Return (X, Y) of the center of cell containing provided text 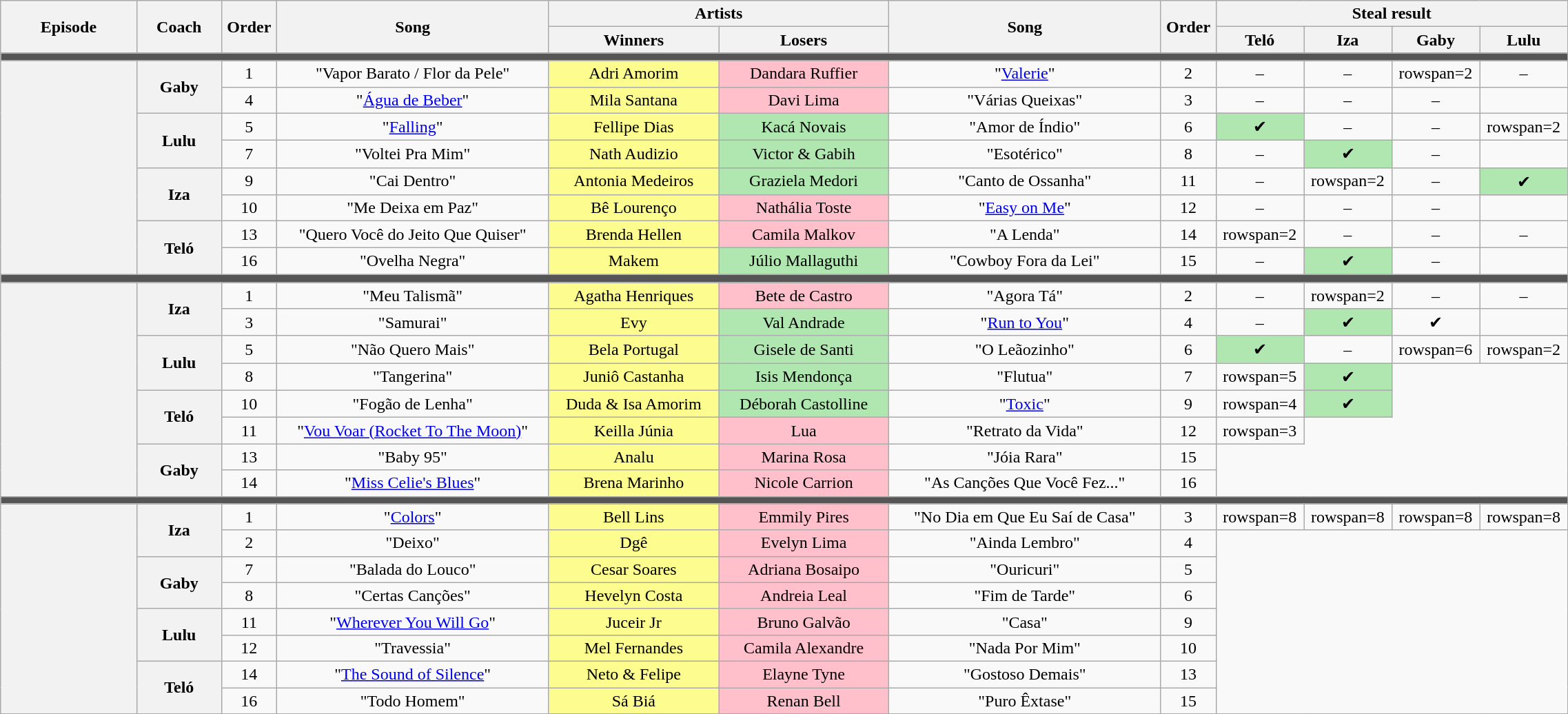
"The Sound of Silence" (412, 674)
Coach (179, 27)
Marina Rosa (804, 457)
Lua (804, 431)
Makem (634, 261)
Fellipe Dias (634, 127)
Val Andrade (804, 323)
"Nada Por Mim" (1024, 648)
Keilla Júnia (634, 431)
Graziela Medori (804, 181)
"Certas Canções" (412, 595)
"Fim de Tarde" (1024, 595)
"Esotérico" (1024, 154)
Juniô Castanha (634, 377)
"Retrato da Vida" (1024, 431)
Brena Marinho (634, 483)
"Fogão de Lenha" (412, 404)
"O Leãozinho" (1024, 349)
"Meu Talismã" (412, 296)
"Cai Dentro" (412, 181)
Agatha Henriques (634, 296)
Bell Lins (634, 517)
"Wherever You Will Go" (412, 622)
"Ovelha Negra" (412, 261)
"Jóia Rara" (1024, 457)
"Falling" (412, 127)
Steal result (1392, 14)
Nathália Toste (804, 208)
Nicole Carrion (804, 483)
Nath Audizio (634, 154)
Camila Alexandre (804, 648)
Losers (804, 40)
Sá Biá (634, 701)
"Casa" (1024, 622)
Renan Bell (804, 701)
"Miss Celie's Blues" (412, 483)
Gisele de Santi (804, 349)
Elayne Tyne (804, 674)
"Valerie" (1024, 74)
"Balada do Louco" (412, 569)
Episode (69, 27)
Emmily Pires (804, 517)
"Vapor Barato / Flor da Pele" (412, 74)
"Travessia" (412, 648)
rowspan=5 (1260, 377)
"Agora Tá" (1024, 296)
"Easy on Me" (1024, 208)
Júlio Mallaguthi (804, 261)
"Baby 95" (412, 457)
Camila Malkov (804, 234)
"Voltei Pra Mim" (412, 154)
"Amor de Índio" (1024, 127)
Winners (634, 40)
Bela Portugal (634, 349)
Brenda Hellen (634, 234)
Evy (634, 323)
"Água de Beber" (412, 100)
"Deixo" (412, 543)
"No Dia em Que Eu Saí de Casa" (1024, 517)
Dgê (634, 543)
Andreia Leal (804, 595)
Déborah Castolline (804, 404)
"Ainda Lembro" (1024, 543)
Artists (718, 14)
Victor & Gabih (804, 154)
Bete de Castro (804, 296)
rowspan=4 (1260, 404)
"Puro Êxtase" (1024, 701)
Dandara Ruffier (804, 74)
Mila Santana (634, 100)
Evelyn Lima (804, 543)
"Várias Queixas" (1024, 100)
"Gostoso Demais" (1024, 674)
"Quero Você do Jeito Que Quiser" (412, 234)
"Flutua" (1024, 377)
Hevelyn Costa (634, 595)
Bruno Galvão (804, 622)
Kacá Novais (804, 127)
Neto & Felipe (634, 674)
"Vou Voar (Rocket To The Moon)" (412, 431)
Mel Fernandes (634, 648)
"Samurai" (412, 323)
rowspan=3 (1260, 431)
"Run to You" (1024, 323)
"Toxic" (1024, 404)
"As Canções Que Você Fez..." (1024, 483)
"A Lenda" (1024, 234)
"Todo Homem" (412, 701)
"Colors" (412, 517)
Isis Mendonça (804, 377)
rowspan=6 (1436, 349)
"Me Deixa em Paz" (412, 208)
"Canto de Ossanha" (1024, 181)
Duda & Isa Amorim (634, 404)
Juceir Jr (634, 622)
Adriana Bosaipo (804, 569)
"Não Quero Mais" (412, 349)
Bê Lourenço (634, 208)
"Cowboy Fora da Lei" (1024, 261)
Adri Amorim (634, 74)
Davi Lima (804, 100)
"Ouricuri" (1024, 569)
"Tangerina" (412, 377)
Cesar Soares (634, 569)
Analu (634, 457)
Antonia Medeiros (634, 181)
